For the text-containing cell, return its midpoint in [x, y] coordinate format. 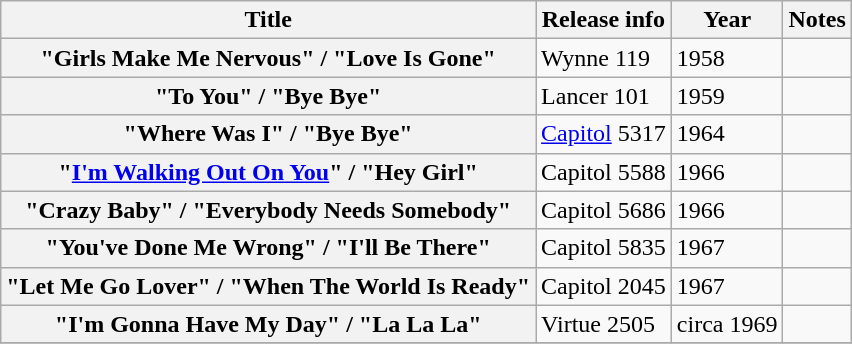
circa 1969 [727, 324]
"I'm Gonna Have My Day" / "La La La" [268, 324]
"To You" / "Bye Bye" [268, 96]
Virtue 2505 [604, 324]
1964 [727, 134]
"Crazy Baby" / "Everybody Needs Somebody" [268, 210]
"Girls Make Me Nervous" / "Love Is Gone" [268, 58]
Year [727, 20]
"Where Was I" / "Bye Bye" [268, 134]
"Let Me Go Lover" / "When The World Is Ready" [268, 286]
Capitol 2045 [604, 286]
Capitol 5835 [604, 248]
"You've Done Me Wrong" / "I'll Be There" [268, 248]
Capitol 5686 [604, 210]
Title [268, 20]
Capitol 5588 [604, 172]
Release info [604, 20]
Capitol 5317 [604, 134]
1959 [727, 96]
Wynne 119 [604, 58]
Lancer 101 [604, 96]
Notes [817, 20]
1958 [727, 58]
"I'm Walking Out On You" / "Hey Girl" [268, 172]
